Identify which cell holds the provided text, then report its [x, y] central coordinate. 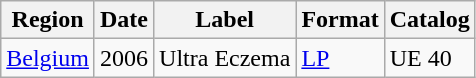
Date [124, 20]
Format [340, 20]
Region [48, 20]
2006 [124, 58]
Ultra Eczema [225, 58]
LP [340, 58]
Catalog [430, 20]
Label [225, 20]
UE 40 [430, 58]
Belgium [48, 58]
